Search for the cell housing the specified text and yield its (X, Y) center coordinate. 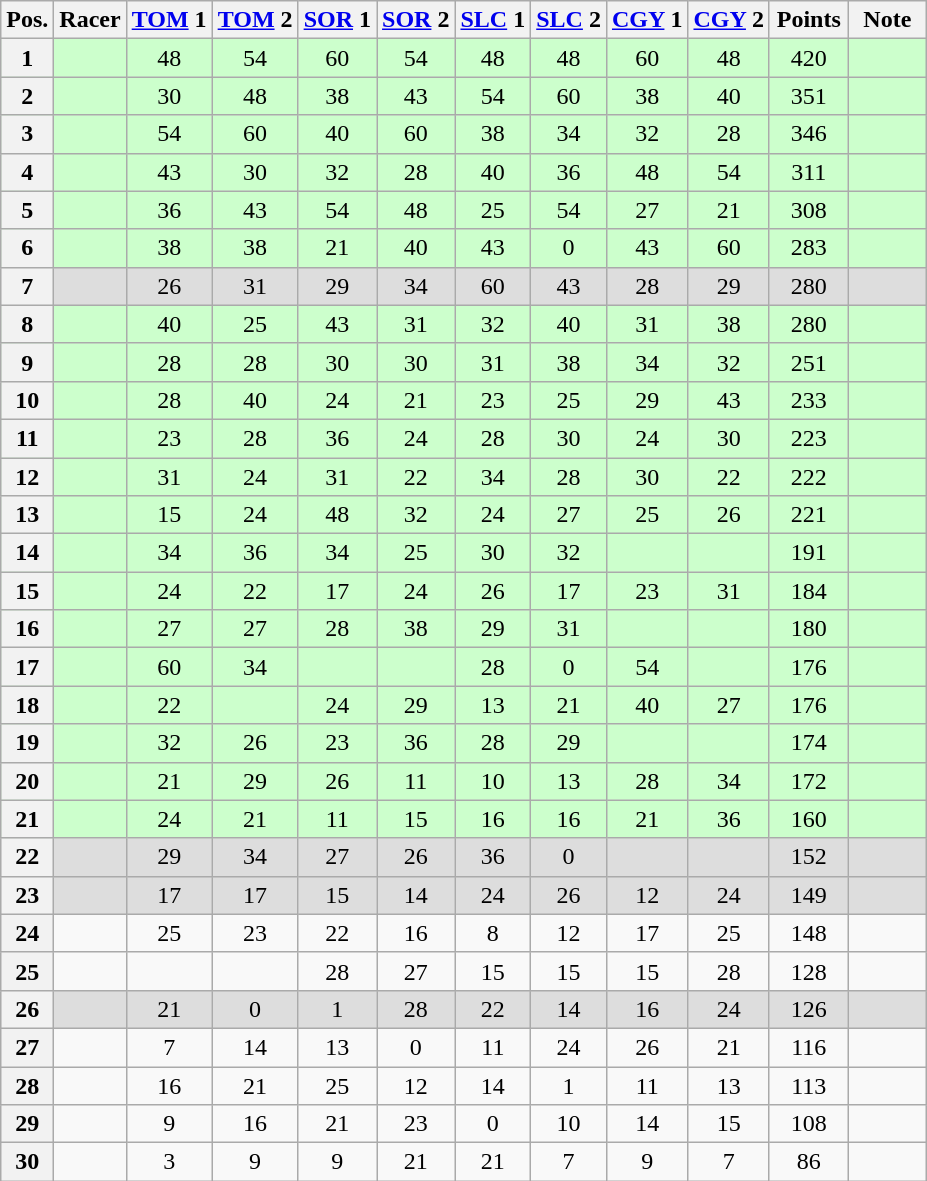
Pos. (28, 20)
Note (888, 20)
152 (808, 857)
308 (808, 210)
191 (808, 553)
420 (808, 58)
149 (808, 895)
108 (808, 1124)
222 (808, 477)
CGY 1 (647, 20)
2 (28, 96)
SLC 2 (569, 20)
251 (808, 362)
5 (28, 210)
CGY 2 (729, 20)
Points (808, 20)
351 (808, 96)
19 (28, 743)
346 (808, 134)
311 (808, 172)
4 (28, 172)
TOM 1 (169, 20)
116 (808, 1047)
128 (808, 971)
180 (808, 629)
283 (808, 248)
6 (28, 248)
TOM 2 (255, 20)
184 (808, 591)
223 (808, 438)
126 (808, 1009)
86 (808, 1162)
174 (808, 743)
Racer (90, 20)
SLC 1 (493, 20)
233 (808, 400)
SOR 1 (337, 20)
148 (808, 933)
20 (28, 781)
18 (28, 705)
172 (808, 781)
160 (808, 819)
113 (808, 1085)
221 (808, 515)
SOR 2 (416, 20)
